Scan for the cell matching the given text and deliver its (x, y) coordinate at center. 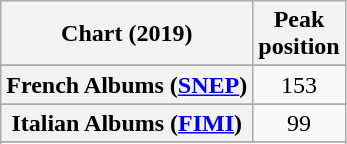
153 (299, 85)
French Albums (SNEP) (127, 85)
Chart (2019) (127, 34)
Peakposition (299, 34)
99 (299, 123)
Italian Albums (FIMI) (127, 123)
